Output the (X, Y) coordinate of the center of the cell containing the given text.  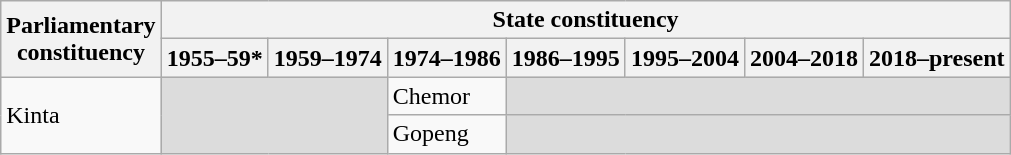
2018–present (936, 58)
1974–1986 (446, 58)
State constituency (586, 20)
Gopeng (446, 134)
1955–59* (214, 58)
Chemor (446, 96)
Parliamentaryconstituency (81, 39)
1959–1974 (328, 58)
Kinta (81, 115)
2004–2018 (804, 58)
1995–2004 (684, 58)
1986–1995 (566, 58)
